Extract the (X, Y) coordinate from the center of the cell holding the provided text.  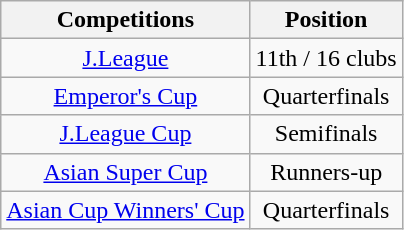
Semifinals (326, 134)
Asian Super Cup (126, 172)
Position (326, 20)
J.League Cup (126, 134)
Asian Cup Winners' Cup (126, 210)
11th / 16 clubs (326, 58)
Competitions (126, 20)
Runners-up (326, 172)
Emperor's Cup (126, 96)
J.League (126, 58)
